Determine the [X, Y] coordinate at the center of the cell enclosing the given text.  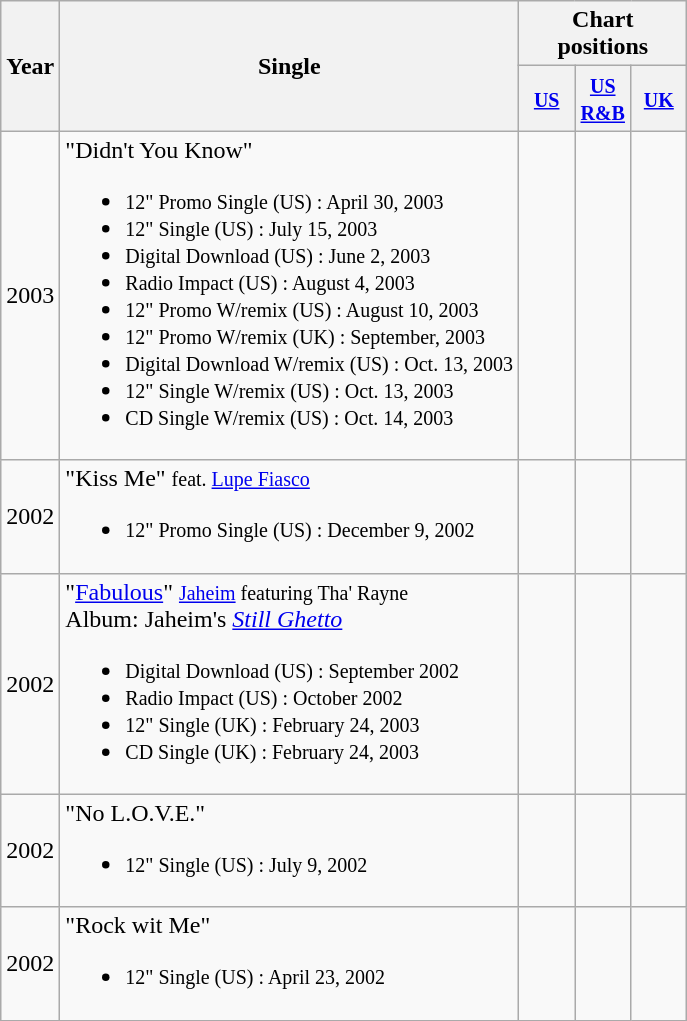
"Rock wit Me" 12" Single (US) : April 23, 2002 [290, 964]
UK [659, 98]
Year [30, 66]
US [547, 98]
US R&B [603, 98]
Chart positions [603, 34]
2003 [30, 296]
Single [290, 66]
"No L.O.V.E." 12" Single (US) : July 9, 2002 [290, 850]
"Kiss Me" feat. Lupe Fiasco12" Promo Single (US) : December 9, 2002 [290, 516]
